Capture the cell that displays the provided text and extract its [X, Y] central coordinate. 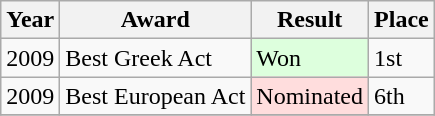
6th [402, 96]
Place [402, 20]
Award [156, 20]
Result [310, 20]
Year [30, 20]
1st [402, 58]
Best Greek Act [156, 58]
Won [310, 58]
Nominated [310, 96]
Best European Act [156, 96]
